Detect which cell encompasses the target text, then output its [X, Y] center coordinate. 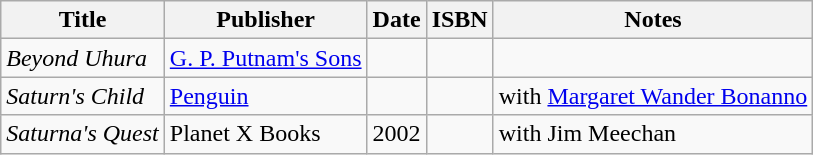
Notes [653, 20]
Beyond Uhura [83, 58]
ISBN [460, 20]
Penguin [266, 96]
with Margaret Wander Bonanno [653, 96]
2002 [396, 134]
Saturn's Child [83, 96]
Date [396, 20]
Publisher [266, 20]
Planet X Books [266, 134]
Title [83, 20]
with Jim Meechan [653, 134]
Saturna's Quest [83, 134]
G. P. Putnam's Sons [266, 58]
